Capture the cell that displays the provided text and extract its (X, Y) central coordinate. 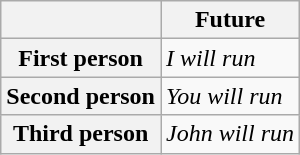
Third person (81, 134)
John will run (230, 134)
You will run (230, 96)
Future (230, 20)
First person (81, 58)
I will run (230, 58)
Second person (81, 96)
